Capture the cell that displays the provided text and extract its (x, y) central coordinate. 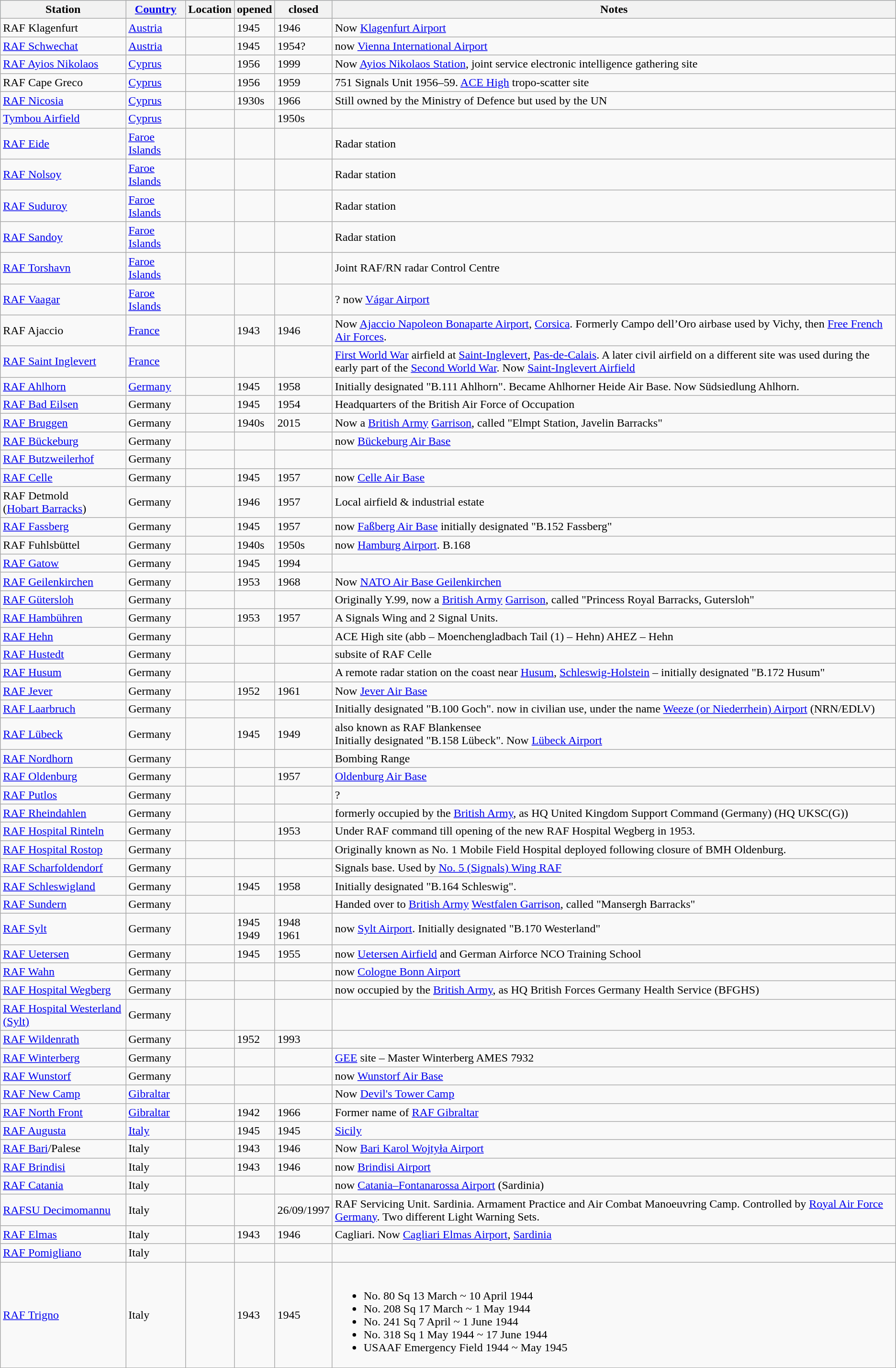
Now a British Army Garrison, called "Elmpt Station, Javelin Barracks" (614, 423)
Location (210, 10)
RAF Gatow (63, 563)
RAF Nicosia (63, 101)
RAF Oldenburg (63, 777)
Now Jever Air Base (614, 691)
RAF Lübeck (63, 734)
A remote radar station on the coast near Husum, Schleswig-Holstein – initially designated "B.172 Husum" (614, 673)
RAF Bari/Palese (63, 1149)
Handed over to British Army Westfalen Garrison, called "Mansergh Barracks" (614, 904)
GEE site – Master Winterberg AMES 7932 (614, 1058)
RAF Geilenkirchen (63, 581)
A Signals Wing and 2 Signal Units. (614, 618)
Initially designated "B.100 Goch". now in civilian use, under the name Weeze (or Niederrhein) Airport (NRN/EDLV) (614, 709)
19451949 (254, 929)
RAF Elmas (63, 1234)
RAFSU Decimomannu (63, 1210)
RAF Hambühren (63, 618)
RAF Hustedt (63, 655)
RAF Hospital Rostop (63, 849)
RAF Sundern (63, 904)
1942 (254, 1112)
formerly occupied by the British Army, as HQ United Kingdom Support Command (Germany) (HQ UKSC(G)) (614, 813)
Country (156, 10)
RAF Nolsoy (63, 174)
RAF Putlos (63, 795)
RAF Scharfoldendorf (63, 868)
RAF Vaagar (63, 299)
RAF Fuhlsbüttel (63, 545)
RAF Catania (63, 1185)
RAF Bruggen (63, 423)
RAF Winterberg (63, 1058)
Oldenburg Air Base (614, 777)
Local airfield & industrial estate (614, 502)
Now Ajaccio Napoleon Bonaparte Airport, Corsica. Formerly Campo dell’Oro airbase used by Vichy, then Free French Air Forces. (614, 330)
RAF Husum (63, 673)
2015 (303, 423)
Initially designated "B.164 Schleswig". (614, 886)
RAF Trigno (63, 1315)
Station (63, 10)
1968 (303, 581)
RAF Ahlhorn (63, 386)
RAF Bad Eilsen (63, 405)
now Sylt Airport. Initially designated "B.170 Westerland" (614, 929)
now Catania–Fontanarossa Airport (Sardinia) (614, 1185)
now Vienna International Airport (614, 46)
Originally Y.99, now a British Army Garrison, called "Princess Royal Barracks, Gutersloh" (614, 599)
RAF Celle (63, 477)
RAF Rheindahlen (63, 813)
1930s (254, 101)
Signals base. Used by No. 5 (Signals) Wing RAF (614, 868)
RAF Hehn (63, 636)
Now Ayios Nikolaos Station, joint service electronic intelligence gathering site (614, 64)
RAF Torshavn (63, 268)
RAF Ayios Nikolaos (63, 64)
RAF Bückeburg (63, 441)
1959 (303, 82)
1949 (303, 734)
RAF Fassberg (63, 527)
RAF Wahn (63, 972)
19481961 (303, 929)
now Bückeburg Air Base (614, 441)
also known as RAF BlankenseeInitially designated "B.158 Lübeck". Now Lübeck Airport (614, 734)
RAF Schleswigland (63, 886)
ACE High site (abb – Moenchengladbach Tail (1) – Hehn) AHEZ – Hehn (614, 636)
1961 (303, 691)
26/09/1997 (303, 1210)
Now Klagenfurt Airport (614, 28)
RAF Augusta (63, 1131)
Joint RAF/RN radar Control Centre (614, 268)
RAF Ajaccio (63, 330)
Initially designated "B.111 Ahlhorn". Became Ahlhorner Heide Air Base. Now Südsiedlung Ahlhorn. (614, 386)
RAF North Front (63, 1112)
RAF Pomigliano (63, 1253)
RAF Cape Greco (63, 82)
RAF Hospital Rinteln (63, 831)
Tymbou Airfield (63, 119)
now Celle Air Base (614, 477)
RAF Wildenrath (63, 1040)
1954? (303, 46)
751 Signals Unit 1956–59. ACE High tropo-scatter site (614, 82)
Former name of RAF Gibraltar (614, 1112)
Originally known as No. 1 Mobile Field Hospital deployed following closure of BMH Oldenburg. (614, 849)
1993 (303, 1040)
RAF Schwechat (63, 46)
1954 (303, 405)
Under RAF command till opening of the new RAF Hospital Wegberg in 1953. (614, 831)
RAF Suduroy (63, 206)
RAF Gütersloh (63, 599)
Headquarters of the British Air Force of Occupation (614, 405)
? now Vágar Airport (614, 299)
1955 (303, 953)
now Faßberg Air Base initially designated "B.152 Fassberg" (614, 527)
RAF Jever (63, 691)
Still owned by the Ministry of Defence but used by the UN (614, 101)
Cagliari. Now Cagliari Elmas Airport, Sardinia (614, 1234)
now Uetersen Airfield and German Airforce NCO Training School (614, 953)
RAF Laarbruch (63, 709)
Now NATO Air Base Geilenkirchen (614, 581)
RAF Butzweilerhof (63, 459)
now Hamburg Airport. B.168 (614, 545)
RAF Nordhorn (63, 758)
now Cologne Bonn Airport (614, 972)
RAF Wunstorf (63, 1076)
RAF Detmold(Hobart Barracks) (63, 502)
1994 (303, 563)
RAF Uetersen (63, 953)
RAF Brindisi (63, 1167)
RAF Sandoy (63, 237)
1999 (303, 64)
now Wunstorf Air Base (614, 1076)
RAF Hospital Wegberg (63, 990)
opened (254, 10)
subsite of RAF Celle (614, 655)
Notes (614, 10)
Now Bari Karol Wojtyła Airport (614, 1149)
RAF Eide (63, 144)
RAF Hospital Westerland (Sylt) (63, 1015)
now occupied by the British Army, as HQ British Forces Germany Health Service (BFGHS) (614, 990)
Sicily (614, 1131)
now Brindisi Airport (614, 1167)
closed (303, 10)
RAF Sylt (63, 929)
RAF Saint Inglevert (63, 362)
? (614, 795)
Bombing Range (614, 758)
RAF New Camp (63, 1094)
RAF Klagenfurt (63, 28)
Now Devil's Tower Camp (614, 1094)
